Provide the [X, Y] coordinate of the cell's center where the given text is located.  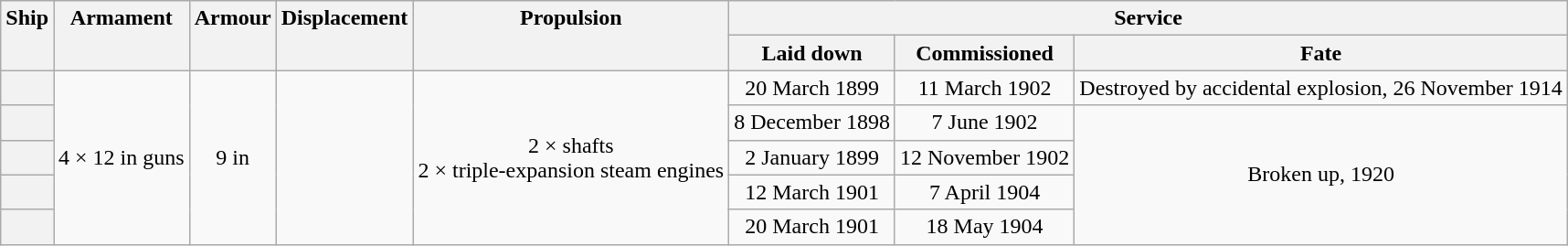
11 March 1902 [984, 88]
4 × 12 in guns [122, 157]
Ship [27, 36]
2 January 1899 [812, 157]
20 March 1899 [812, 88]
18 May 1904 [984, 227]
7 June 1902 [984, 123]
Armour [232, 36]
12 November 1902 [984, 157]
Displacement [344, 36]
Commissioned [984, 53]
Service [1149, 18]
9 in [232, 157]
8 December 1898 [812, 123]
Laid down [812, 53]
Propulsion [571, 36]
20 March 1901 [812, 227]
Broken up, 1920 [1321, 175]
2 × shafts2 × triple-expansion steam engines [571, 157]
Destroyed by accidental explosion, 26 November 1914 [1321, 88]
7 April 1904 [984, 192]
Fate [1321, 53]
Armament [122, 36]
12 March 1901 [812, 192]
